Return the (x, y) coordinate for the center point of the cell that contains the specified text.  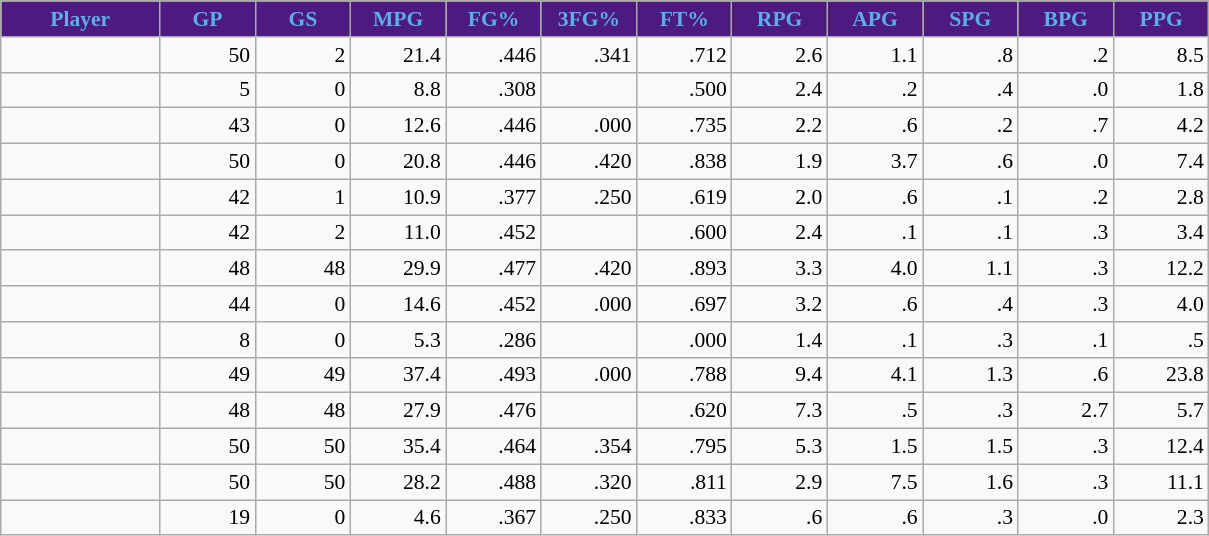
.600 (684, 233)
.7 (1066, 126)
.476 (494, 411)
12.6 (398, 126)
MPG (398, 19)
FG% (494, 19)
12.2 (1161, 269)
4.6 (398, 518)
BPG (1066, 19)
23.8 (1161, 375)
7.4 (1161, 162)
.493 (494, 375)
21.4 (398, 55)
1 (302, 197)
7.5 (874, 482)
35.4 (398, 447)
11.0 (398, 233)
2.8 (1161, 197)
29.9 (398, 269)
4.1 (874, 375)
19 (208, 518)
3FG% (588, 19)
.893 (684, 269)
1.4 (780, 340)
9.4 (780, 375)
11.1 (1161, 482)
RPG (780, 19)
2.7 (1066, 411)
.788 (684, 375)
44 (208, 304)
.619 (684, 197)
27.9 (398, 411)
.500 (684, 90)
.308 (494, 90)
.712 (684, 55)
.8 (970, 55)
.367 (494, 518)
7.3 (780, 411)
43 (208, 126)
2.2 (780, 126)
20.8 (398, 162)
GP (208, 19)
1.3 (970, 375)
.838 (684, 162)
8 (208, 340)
1.6 (970, 482)
8.8 (398, 90)
2.3 (1161, 518)
.464 (494, 447)
1.8 (1161, 90)
5.7 (1161, 411)
3.2 (780, 304)
.795 (684, 447)
.320 (588, 482)
3.3 (780, 269)
.697 (684, 304)
.735 (684, 126)
14.6 (398, 304)
.354 (588, 447)
PPG (1161, 19)
GS (302, 19)
12.4 (1161, 447)
2.6 (780, 55)
4.2 (1161, 126)
10.9 (398, 197)
2.0 (780, 197)
SPG (970, 19)
1.9 (780, 162)
.488 (494, 482)
FT% (684, 19)
5 (208, 90)
3.4 (1161, 233)
Player (80, 19)
2.9 (780, 482)
.377 (494, 197)
.286 (494, 340)
.341 (588, 55)
.477 (494, 269)
3.7 (874, 162)
.620 (684, 411)
8.5 (1161, 55)
APG (874, 19)
.833 (684, 518)
.811 (684, 482)
37.4 (398, 375)
28.2 (398, 482)
